Detect which cell encompasses the target text, then output its (X, Y) center coordinate. 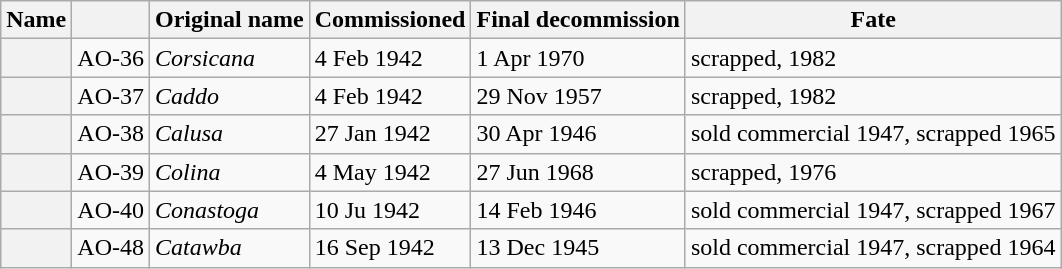
AO-39 (111, 172)
Catawba (230, 248)
Caddo (230, 96)
sold commercial 1947, scrapped 1964 (873, 248)
Original name (230, 20)
30 Apr 1946 (578, 134)
Commissioned (390, 20)
16 Sep 1942 (390, 248)
AO-36 (111, 58)
29 Nov 1957 (578, 96)
AO-37 (111, 96)
Fate (873, 20)
Conastoga (230, 210)
13 Dec 1945 (578, 248)
Final decommission (578, 20)
14 Feb 1946 (578, 210)
Corsicana (230, 58)
Colina (230, 172)
AO-38 (111, 134)
scrapped, 1976 (873, 172)
AO-40 (111, 210)
27 Jun 1968 (578, 172)
sold commercial 1947, scrapped 1965 (873, 134)
27 Jan 1942 (390, 134)
4 May 1942 (390, 172)
10 Ju 1942 (390, 210)
Calusa (230, 134)
sold commercial 1947, scrapped 1967 (873, 210)
Name (36, 20)
1 Apr 1970 (578, 58)
AO-48 (111, 248)
